Find where the given text appears and provide that cell's center as [X, Y] coordinate. 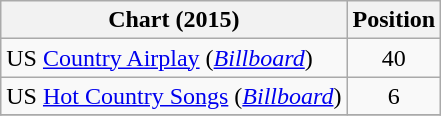
US Country Airplay (Billboard) [174, 58]
6 [394, 96]
40 [394, 58]
Position [394, 20]
US Hot Country Songs (Billboard) [174, 96]
Chart (2015) [174, 20]
